Output the [X, Y] coordinate of the center of the cell containing the given text.  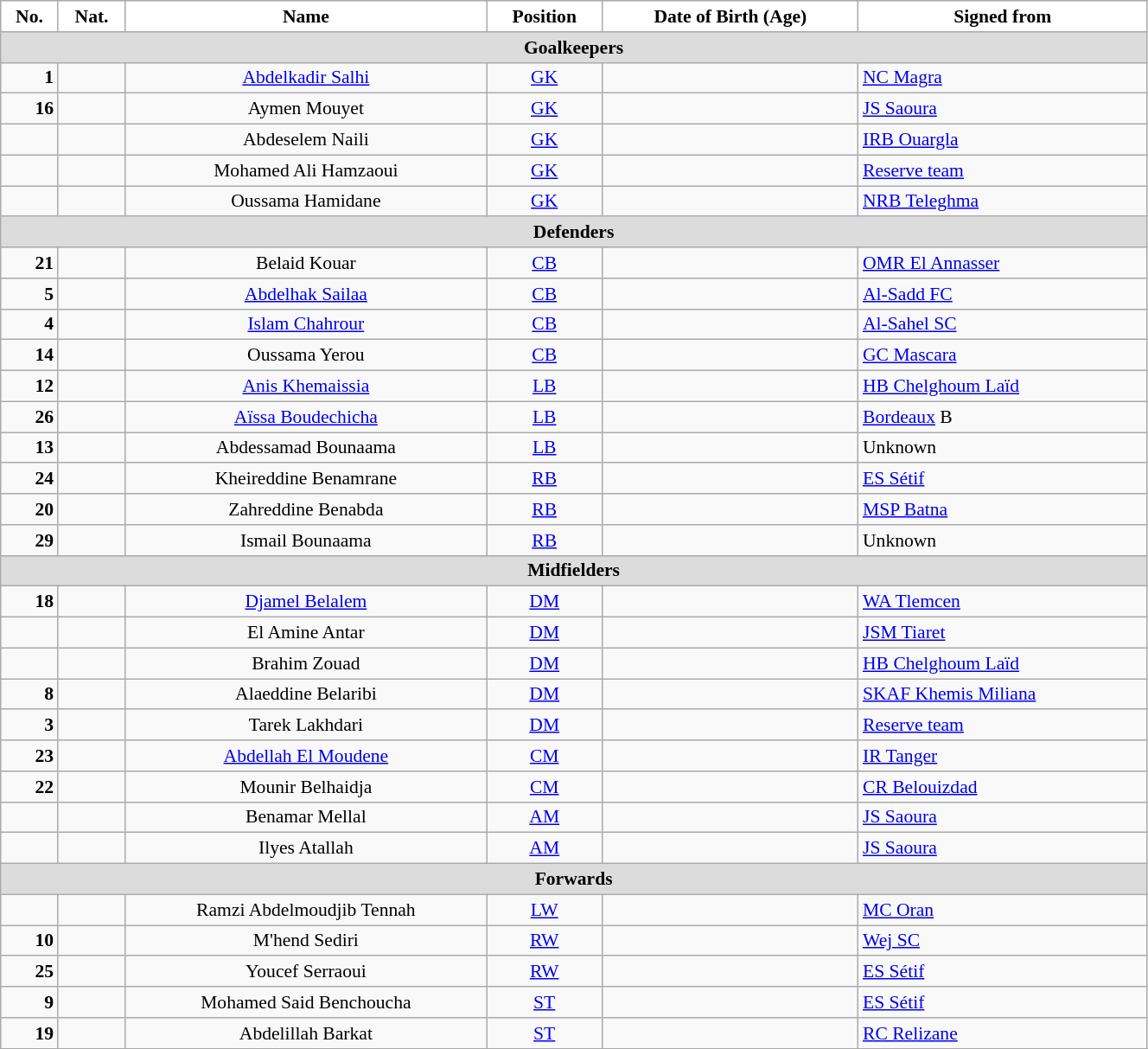
Abdelhak Sailaa [306, 294]
Al-Sahel SC [1003, 324]
9 [29, 1002]
Mohamed Ali Hamzaoui [306, 170]
Oussama Hamidane [306, 201]
El Amine Antar [306, 633]
20 [29, 509]
Abdelillah Barkat [306, 1033]
16 [29, 109]
12 [29, 387]
18 [29, 602]
Defenders [574, 233]
24 [29, 479]
Date of Birth (Age) [730, 16]
Benamar Mellal [306, 817]
4 [29, 324]
Youcef Serraoui [306, 972]
Kheireddine Benamrane [306, 479]
RC Relizane [1003, 1033]
Ismail Bounaama [306, 540]
IRB Ouargla [1003, 140]
Signed from [1003, 16]
8 [29, 694]
10 [29, 941]
Oussama Yerou [306, 355]
Zahreddine Benabda [306, 509]
Bordeaux B [1003, 417]
Wej SC [1003, 941]
21 [29, 263]
Anis Khemaissia [306, 387]
CR Belouizdad [1003, 787]
29 [29, 540]
No. [29, 16]
GC Mascara [1003, 355]
Tarek Lakhdari [306, 726]
NC Magra [1003, 78]
Nat. [92, 16]
JSM Tiaret [1003, 633]
LW [545, 910]
Aïssa Boudechicha [306, 417]
26 [29, 417]
Ilyes Atallah [306, 848]
Abdellah El Moudene [306, 756]
Forwards [574, 879]
23 [29, 756]
Name [306, 16]
Brahim Zouad [306, 663]
WA Tlemcen [1003, 602]
Islam Chahrour [306, 324]
SKAF Khemis Miliana [1003, 694]
Aymen Mouyet [306, 109]
22 [29, 787]
Al-Sadd FC [1003, 294]
14 [29, 355]
5 [29, 294]
Abdelkadir Salhi [306, 78]
Belaid Kouar [306, 263]
Mounir Belhaidja [306, 787]
MC Oran [1003, 910]
3 [29, 726]
Position [545, 16]
NRB Teleghma [1003, 201]
Midfielders [574, 571]
1 [29, 78]
M'hend Sediri [306, 941]
Abdessamad Bounaama [306, 448]
Goalkeepers [574, 48]
13 [29, 448]
Djamel Belalem [306, 602]
Mohamed Said Benchoucha [306, 1002]
IR Tanger [1003, 756]
OMR El Annasser [1003, 263]
Alaeddine Belaribi [306, 694]
25 [29, 972]
Ramzi Abdelmoudjib Tennah [306, 910]
Abdeselem Naili [306, 140]
19 [29, 1033]
MSP Batna [1003, 509]
